Provide the (X, Y) coordinate of the cell's center where the given text is located.  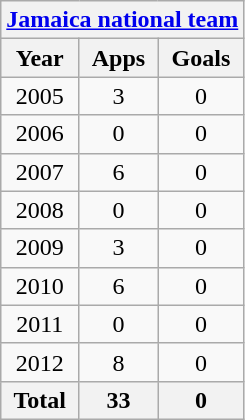
2010 (40, 286)
2007 (40, 172)
Total (40, 400)
Jamaica national team (122, 20)
Goals (201, 58)
Apps (118, 58)
2009 (40, 248)
Year (40, 58)
2006 (40, 134)
33 (118, 400)
2008 (40, 210)
2011 (40, 324)
2012 (40, 362)
8 (118, 362)
2005 (40, 96)
